Locate the cell with the specified text and output its (x, y) center coordinate. 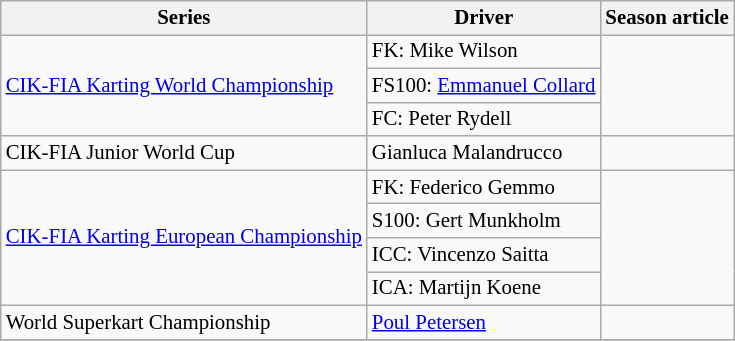
ICA: Martijn Koene (484, 288)
Gianluca Malandrucco (484, 153)
CIK-FIA Karting World Championship (184, 85)
FS100: Emmanuel Collard (484, 85)
CIK-FIA Karting European Championship (184, 238)
FK: Mike Wilson (484, 51)
Poul Petersen (484, 322)
S100: Gert Munkholm (484, 221)
Season article (666, 18)
ICC: Vincenzo Saitta (484, 255)
FC: Peter Rydell (484, 119)
Series (184, 18)
CIK-FIA Junior World Cup (184, 153)
Driver (484, 18)
FK: Federico Gemmo (484, 187)
World Superkart Championship (184, 322)
